Search for the cell housing the specified text and yield its (X, Y) center coordinate. 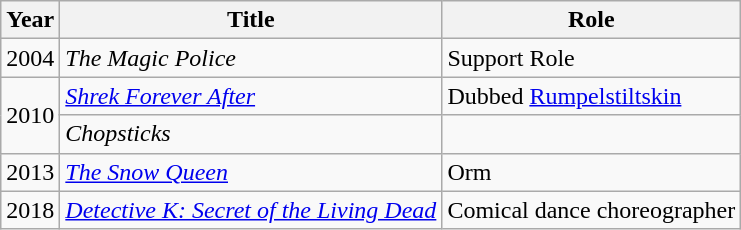
The Magic Police (251, 58)
Comical dance choreographer (592, 210)
Shrek Forever After (251, 96)
Dubbed Rumpelstiltskin (592, 96)
2018 (30, 210)
Support Role (592, 58)
2013 (30, 172)
Year (30, 20)
The Snow Queen (251, 172)
2004 (30, 58)
Detective K: Secret of the Living Dead (251, 210)
2010 (30, 115)
Title (251, 20)
Role (592, 20)
Orm (592, 172)
Chopsticks (251, 134)
